Provide the [x, y] coordinate of the cell's center where the given text is located.  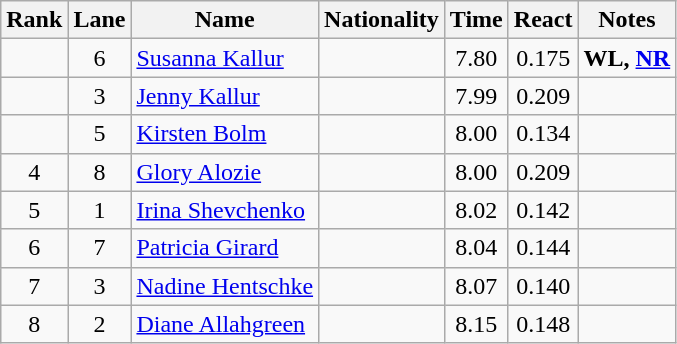
Glory Alozie [225, 172]
React [543, 20]
8.07 [476, 286]
4 [34, 172]
8.02 [476, 210]
Susanna Kallur [225, 58]
8.04 [476, 248]
1 [100, 210]
Diane Allahgreen [225, 324]
0.140 [543, 286]
Name [225, 20]
Nationality [382, 20]
Jenny Kallur [225, 96]
0.142 [543, 210]
7.99 [476, 96]
Nadine Hentschke [225, 286]
Rank [34, 20]
WL, NR [627, 58]
0.148 [543, 324]
8.15 [476, 324]
Notes [627, 20]
7.80 [476, 58]
0.144 [543, 248]
0.134 [543, 134]
Time [476, 20]
Irina Shevchenko [225, 210]
Kirsten Bolm [225, 134]
Patricia Girard [225, 248]
0.175 [543, 58]
2 [100, 324]
Lane [100, 20]
